Pinpoint the cell where the given text exists, returning its (X, Y) midpoint coordinate. 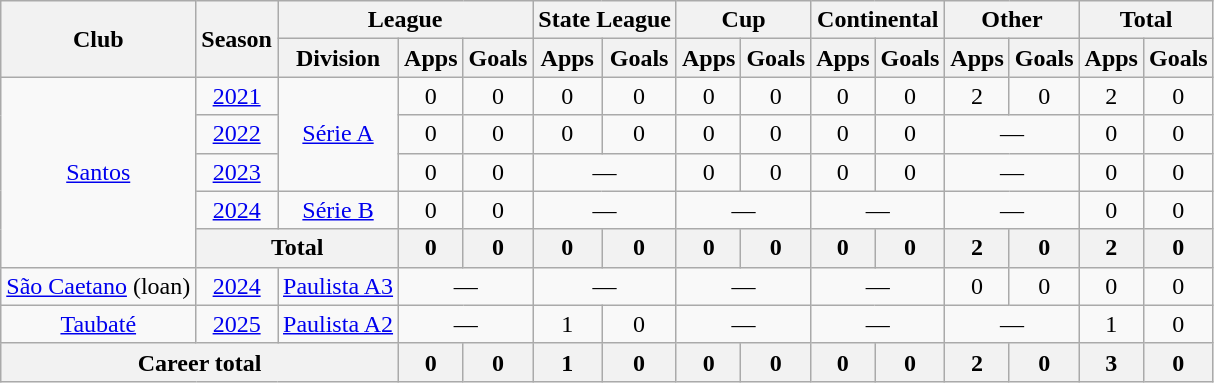
League (406, 20)
Taubaté (98, 324)
Série A (338, 134)
Santos (98, 172)
Continental (878, 20)
State League (605, 20)
Division (338, 58)
2022 (237, 134)
3 (1111, 362)
Season (237, 39)
Cup (743, 20)
Paulista A2 (338, 324)
São Caetano (loan) (98, 286)
Other (1012, 20)
2023 (237, 172)
Club (98, 39)
Série B (338, 210)
Career total (200, 362)
2021 (237, 96)
Paulista A3 (338, 286)
2025 (237, 324)
